Find where the given text appears and provide that cell's center as [X, Y] coordinate. 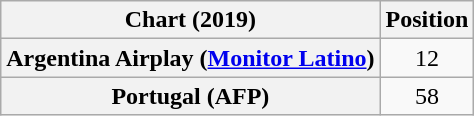
Chart (2019) [190, 20]
Argentina Airplay (Monitor Latino) [190, 58]
58 [427, 96]
Portugal (AFP) [190, 96]
Position [427, 20]
12 [427, 58]
